For the text-containing cell, return its midpoint in [X, Y] coordinate format. 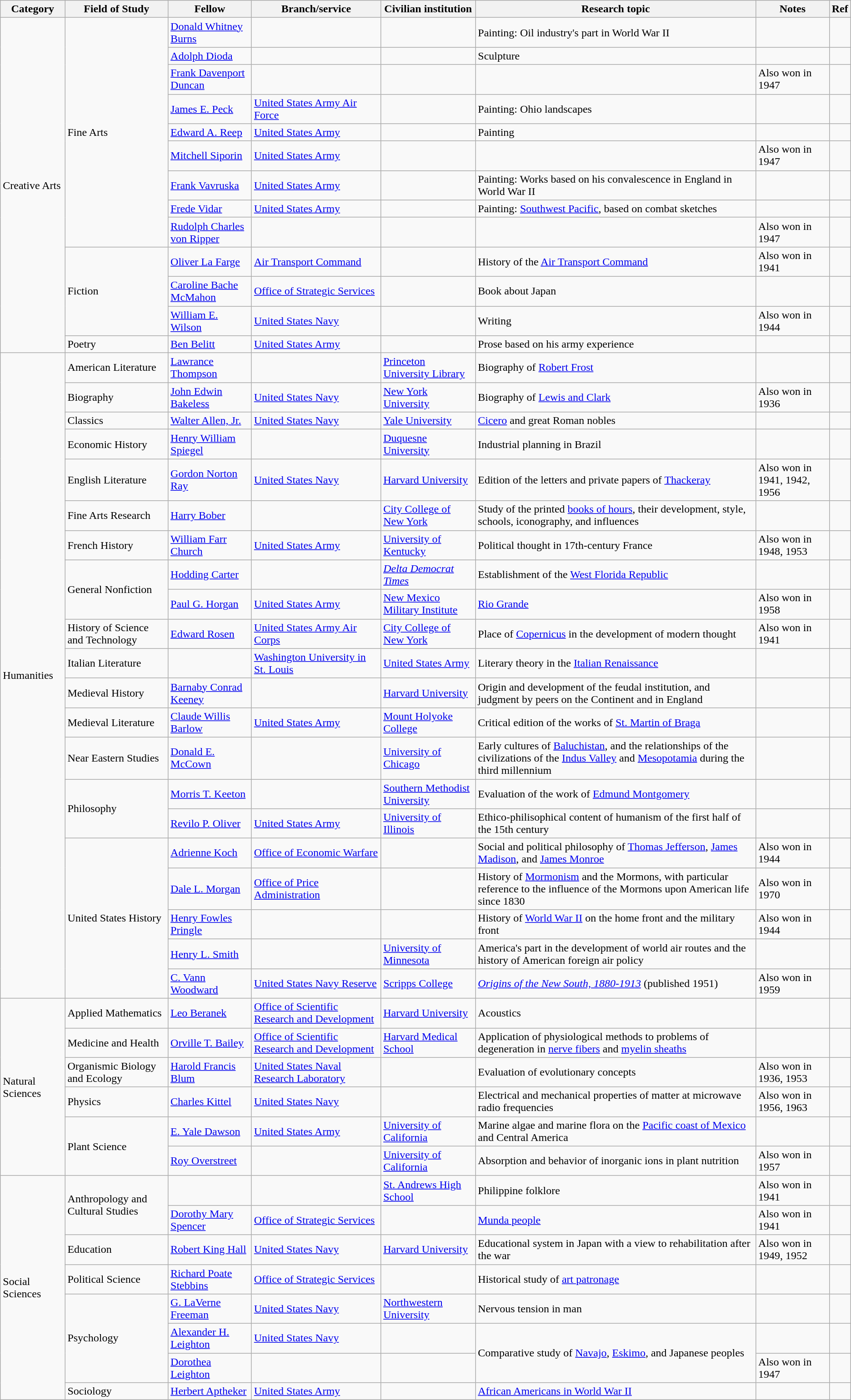
Henry Fowles Pringle [210, 924]
Plant Science [116, 1146]
Organismic Biology and Ecology [116, 1072]
Branch/service [316, 9]
Also won in 1941, 1942, 1956 [793, 480]
Also won in 1948, 1953 [793, 545]
Political Science [116, 1279]
Also won in 1970 [793, 889]
Dale L. Morgan [210, 889]
Frank Vavruska [210, 185]
Air Transport Command [316, 262]
Adolph Dioda [210, 56]
Painting [616, 132]
Industrial planning in Brazil [616, 444]
Also won in 1956, 1963 [793, 1101]
Barnaby Conrad Keeney [210, 693]
Economic History [116, 444]
French History [116, 545]
General Nonfiction [116, 589]
Fiction [116, 291]
Painting: Oil industry's part in World War II [616, 33]
University of Chicago [428, 758]
Painting: Works based on his convalescence in England in World War II [616, 185]
Dorothy Mary Spencer [210, 1220]
Study of the printed books of hours, their development, style, schools, iconography, and influences [616, 515]
Biography of Lewis and Clark [616, 397]
William Farr Church [210, 545]
Harold Francis Blum [210, 1072]
Gordon Norton Ray [210, 480]
Medieval History [116, 693]
Establishment of the West Florida Republic [616, 574]
Sculpture [616, 56]
William E. Wilson [210, 321]
New Mexico Military Institute [428, 604]
New York University [428, 397]
Edition of the letters and private papers of Thackeray [616, 480]
Caroline Bache McMahon [210, 291]
Natural Sciences [33, 1087]
Book about Japan [616, 291]
Field of Study [116, 9]
Poetry [116, 344]
America's part in the development of world air routes and the history of American foreign air policy [616, 954]
Comparative study of Navajo, Eskimo, and Japanese peoples [616, 1353]
Social Sciences [33, 1288]
Painting: Southwest Pacific, based on combat sketches [616, 209]
English Literature [116, 480]
Marine algae and marine flora on the Pacific coast of Mexico and Central America [616, 1131]
Research topic [616, 9]
Edward Rosen [210, 633]
C. Vann Woodward [210, 983]
Also won in 1959 [793, 983]
Adrienne Koch [210, 853]
Scripps College [428, 983]
Origins of the New South, 1880-1913 (published 1951) [616, 983]
Cicero and great Roman nobles [616, 421]
Social and political philosophy of Thomas Jefferson, James Madison, and James Monroe [616, 853]
Leo Beranek [210, 1013]
Painting: Ohio landscapes [616, 109]
Also won in 1936 [793, 397]
Nervous tension in man [616, 1309]
Place of Copernicus in the development of modern thought [616, 633]
Munda people [616, 1220]
Dorothea Leighton [210, 1368]
James E. Peck [210, 109]
Harry Bober [210, 515]
History of World War II on the home front and the military front [616, 924]
University of Kentucky [428, 545]
Duquesne University [428, 444]
Education [116, 1250]
Henry William Spiegel [210, 444]
Princeton University Library [428, 368]
Rio Grande [616, 604]
Origin and development of the feudal institution, and judgment by peers on the Continent and in England [616, 693]
Also won in 1936, 1953 [793, 1072]
Evaluation of evolutionary concepts [616, 1072]
Charles Kittel [210, 1101]
Writing [616, 321]
United States Army Air Force [316, 109]
Evaluation of the work of Edmund Montgomery [616, 793]
Oliver La Farge [210, 262]
Biography of Robert Frost [616, 368]
United States Navy Reserve [316, 983]
Richard Poate Stebbins [210, 1279]
Fine Arts Research [116, 515]
Hodding Carter [210, 574]
African Americans in World War II [616, 1391]
University of Illinois [428, 823]
Orville T. Bailey [210, 1042]
History of Mormonism and the Mormons, with particular reference to the influence of the Mormons upon American life since 1830 [616, 889]
Harvard Medical School [428, 1042]
Donald Whitney Burns [210, 33]
St. Andrews High School [428, 1191]
Claude Willis Barlow [210, 722]
Frank Davenport Duncan [210, 79]
Literary theory in the Italian Renaissance [616, 663]
Mount Holyoke College [428, 722]
Absorption and behavior of inorganic ions in plant nutrition [616, 1161]
Fine Arts [116, 133]
Ben Belitt [210, 344]
Creative Arts [33, 185]
Fellow [210, 9]
Frede Vidar [210, 209]
Donald E. McCown [210, 758]
American Literature [116, 368]
John Edwin Bakeless [210, 397]
Office of Economic Warfare [316, 853]
Morris T. Keeton [210, 793]
Revilo P. Oliver [210, 823]
Early cultures of Baluchistan, and the relationships of the civilizations of the Indus Valley and Mesopotamia during the third millennium [616, 758]
Applied Mathematics [116, 1013]
Anthropology and Cultural Studies [116, 1205]
Acoustics [616, 1013]
Physics [116, 1101]
Herbert Aptheker [210, 1391]
Alexander H. Leighton [210, 1339]
E. Yale Dawson [210, 1131]
United States Naval Research Laboratory [316, 1072]
Educational system in Japan with a view to rehabilitation after the war [616, 1250]
Civilian institution [428, 9]
Humanities [33, 676]
Medieval Literature [116, 722]
United States History [116, 918]
Lawrance Thompson [210, 368]
Psychology [116, 1339]
Also won in 1949, 1952 [793, 1250]
Medicine and Health [116, 1042]
Henry L. Smith [210, 954]
History of Science and Technology [116, 633]
Notes [793, 9]
Category [33, 9]
Application of physiological methods to problems of degeneration in nerve fibers and myelin sheaths [616, 1042]
Critical edition of the works of St. Martin of Braga [616, 722]
United States Army Air Corps [316, 633]
G. LaVerne Freeman [210, 1309]
Robert King Hall [210, 1250]
Paul G. Horgan [210, 604]
Southern Methodist University [428, 793]
Biography [116, 397]
Also won in 1958 [793, 604]
Prose based on his army experience [616, 344]
Ref [840, 9]
Political thought in 17th-century France [616, 545]
Italian Literature [116, 663]
Electrical and mechanical properties of matter at microwave radio frequencies [616, 1101]
Northwestern University [428, 1309]
Also won in 1957 [793, 1161]
Edward A. Reep [210, 132]
Walter Allen, Jr. [210, 421]
Mitchell Siporin [210, 155]
Delta Democrat Times [428, 574]
Philippine folklore [616, 1191]
Yale University [428, 421]
Ethico-philisophical content of humanism of the first half of the 15th century [616, 823]
Sociology [116, 1391]
Philosophy [116, 808]
Rudolph Charles von Ripper [210, 232]
Washington University in St. Louis [316, 663]
Near Eastern Studies [116, 758]
Historical study of art patronage [616, 1279]
Classics [116, 421]
History of the Air Transport Command [616, 262]
Roy Overstreet [210, 1161]
Office of Price Administration [316, 889]
University of Minnesota [428, 954]
